From the cell containing the given text, extract its center point as [x, y] coordinate. 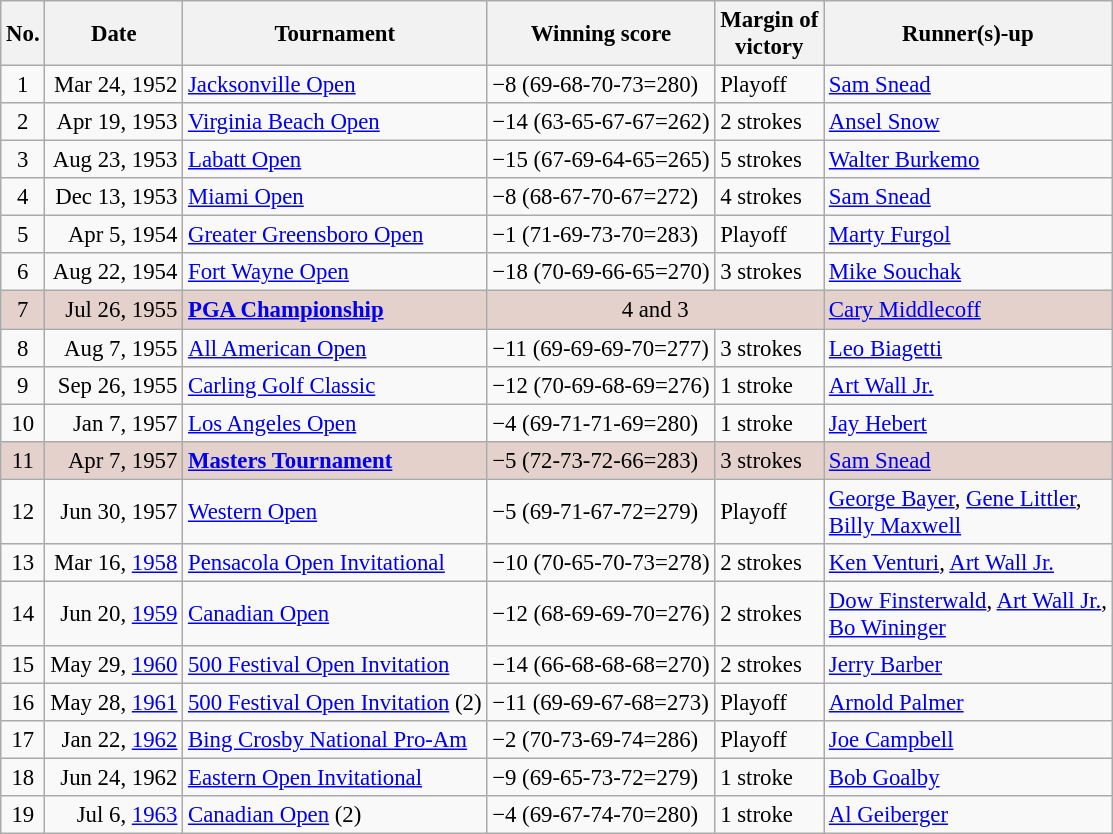
Leo Biagetti [968, 348]
PGA Championship [335, 310]
−14 (66-68-68-68=270) [601, 665]
4 strokes [770, 197]
May 29, 1960 [114, 665]
Miami Open [335, 197]
Winning score [601, 34]
5 strokes [770, 160]
No. [23, 34]
Al Geiberger [968, 815]
9 [23, 385]
Walter Burkemo [968, 160]
May 28, 1961 [114, 702]
8 [23, 348]
All American Open [335, 348]
Los Angeles Open [335, 423]
Pensacola Open Invitational [335, 563]
Runner(s)-up [968, 34]
Date [114, 34]
Art Wall Jr. [968, 385]
−4 (69-71-71-69=280) [601, 423]
19 [23, 815]
500 Festival Open Invitation [335, 665]
1 [23, 85]
−5 (69-71-67-72=279) [601, 512]
Dec 13, 1953 [114, 197]
Jerry Barber [968, 665]
−10 (70-65-70-73=278) [601, 563]
−8 (69-68-70-73=280) [601, 85]
George Bayer, Gene Littler, Billy Maxwell [968, 512]
12 [23, 512]
6 [23, 273]
−18 (70-69-66-65=270) [601, 273]
Virginia Beach Open [335, 122]
Eastern Open Invitational [335, 778]
Arnold Palmer [968, 702]
Marty Furgol [968, 235]
Apr 5, 1954 [114, 235]
13 [23, 563]
Jay Hebert [968, 423]
Mar 16, 1958 [114, 563]
Jul 26, 1955 [114, 310]
−5 (72-73-72-66=283) [601, 460]
Jan 7, 1957 [114, 423]
−11 (69-69-69-70=277) [601, 348]
Joe Campbell [968, 740]
Sep 26, 1955 [114, 385]
Mar 24, 1952 [114, 85]
Dow Finsterwald, Art Wall Jr., Bo Wininger [968, 614]
Fort Wayne Open [335, 273]
−1 (71-69-73-70=283) [601, 235]
Apr 19, 1953 [114, 122]
Jul 6, 1963 [114, 815]
11 [23, 460]
4 [23, 197]
−2 (70-73-69-74=286) [601, 740]
Cary Middlecoff [968, 310]
14 [23, 614]
Jun 20, 1959 [114, 614]
Aug 23, 1953 [114, 160]
Canadian Open (2) [335, 815]
15 [23, 665]
2 [23, 122]
−8 (68-67-70-67=272) [601, 197]
17 [23, 740]
Jan 22, 1962 [114, 740]
Carling Golf Classic [335, 385]
5 [23, 235]
−15 (67-69-64-65=265) [601, 160]
−12 (68-69-69-70=276) [601, 614]
Canadian Open [335, 614]
Jacksonville Open [335, 85]
3 [23, 160]
−11 (69-69-67-68=273) [601, 702]
Ken Venturi, Art Wall Jr. [968, 563]
4 and 3 [656, 310]
16 [23, 702]
−4 (69-67-74-70=280) [601, 815]
10 [23, 423]
Aug 22, 1954 [114, 273]
Bing Crosby National Pro-Am [335, 740]
18 [23, 778]
500 Festival Open Invitation (2) [335, 702]
Western Open [335, 512]
Labatt Open [335, 160]
Apr 7, 1957 [114, 460]
Jun 30, 1957 [114, 512]
Bob Goalby [968, 778]
Masters Tournament [335, 460]
Ansel Snow [968, 122]
−9 (69-65-73-72=279) [601, 778]
Greater Greensboro Open [335, 235]
Aug 7, 1955 [114, 348]
−12 (70-69-68-69=276) [601, 385]
Tournament [335, 34]
Mike Souchak [968, 273]
Jun 24, 1962 [114, 778]
Margin ofvictory [770, 34]
7 [23, 310]
−14 (63-65-67-67=262) [601, 122]
